From the cell containing the given text, extract its center point as [X, Y] coordinate. 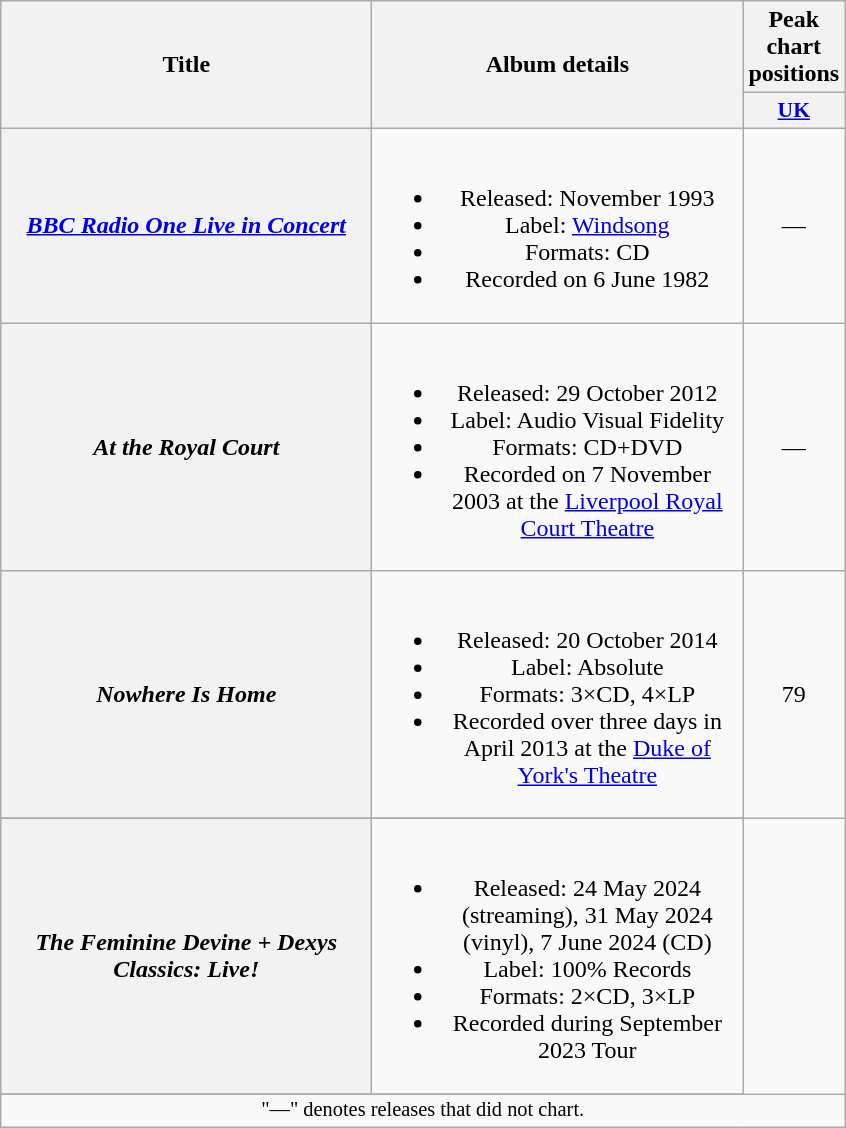
At the Royal Court [186, 446]
Album details [558, 65]
BBC Radio One Live in Concert [186, 225]
"—" denotes releases that did not chart. [423, 1111]
Peak chart positions [794, 47]
UK [794, 111]
Released: 20 October 2014Label: AbsoluteFormats: 3×CD, 4×LPRecorded over three days in April 2013 at the Duke of York's Theatre [558, 695]
Nowhere Is Home [186, 695]
The Feminine Devine + Dexys Classics: Live! [186, 956]
Released: 24 May 2024 (streaming), 31 May 2024 (vinyl), 7 June 2024 (CD)Label: 100% RecordsFormats: 2×CD, 3×LPRecorded during September 2023 Tour [558, 956]
Released: November 1993Label: WindsongFormats: CDRecorded on 6 June 1982 [558, 225]
79 [794, 695]
Title [186, 65]
Released: 29 October 2012Label: Audio Visual FidelityFormats: CD+DVDRecorded on 7 November 2003 at the Liverpool Royal Court Theatre [558, 446]
